Capture the cell that displays the provided text and extract its [x, y] central coordinate. 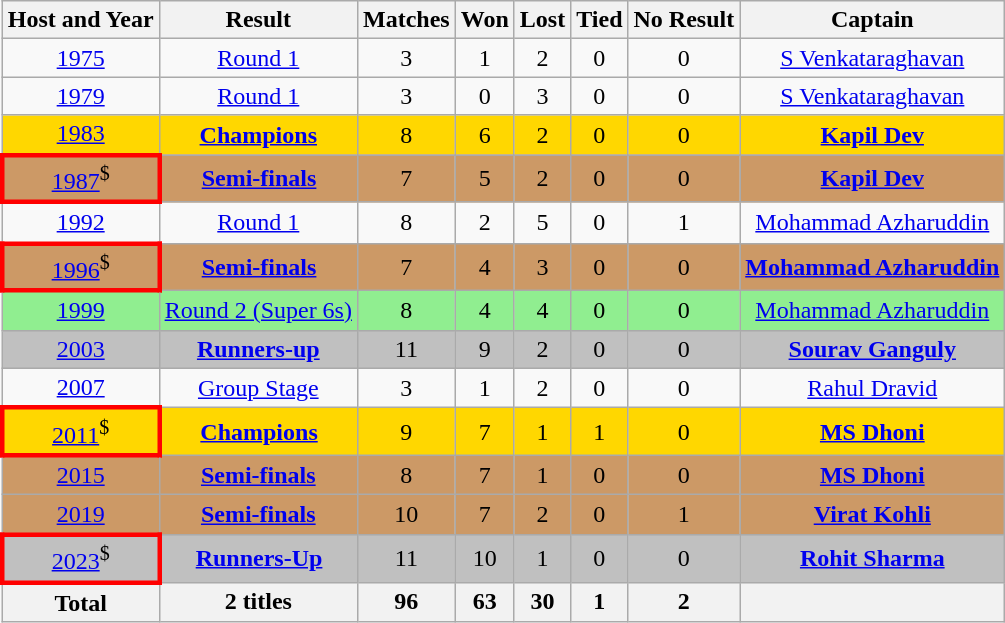
2023$ [80, 559]
2011$ [80, 432]
Sourav Ganguly [872, 349]
Captain [872, 20]
Rohit Sharma [872, 559]
Rahul Dravid [872, 388]
2007 [80, 388]
2019 [80, 515]
Virat Kohli [872, 515]
Round 2 (Super 6s) [258, 311]
96 [406, 602]
1979 [80, 96]
6 [484, 135]
2003 [80, 349]
1987$ [80, 178]
Result [258, 20]
1992 [80, 222]
Total [80, 602]
Lost [542, 20]
1975 [80, 58]
63 [484, 602]
1999 [80, 311]
Group Stage [258, 388]
Matches [406, 20]
Won [484, 20]
30 [542, 602]
2015 [80, 475]
Tied [600, 20]
2 titles [258, 602]
Runners-Up [258, 559]
1983 [80, 135]
No Result [684, 20]
Runners-up [258, 349]
Host and Year [80, 20]
1996$ [80, 267]
